Extract the (X, Y) coordinate from the center of the cell holding the provided text.  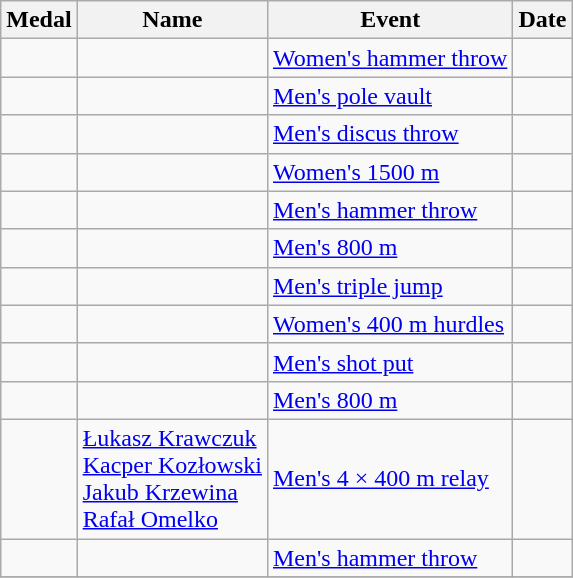
Men's pole vault (390, 96)
Name (172, 20)
Event (390, 20)
Medal (39, 20)
Men's triple jump (390, 286)
Men's 4 × 400 m relay (390, 478)
Łukasz KrawczukKacper KozłowskiJakub KrzewinaRafał Omelko (172, 478)
Men's discus throw (390, 134)
Women's 400 m hurdles (390, 324)
Women's 1500 m (390, 172)
Women's hammer throw (390, 58)
Date (542, 20)
Men's shot put (390, 362)
